Capture the cell that displays the provided text and extract its (x, y) central coordinate. 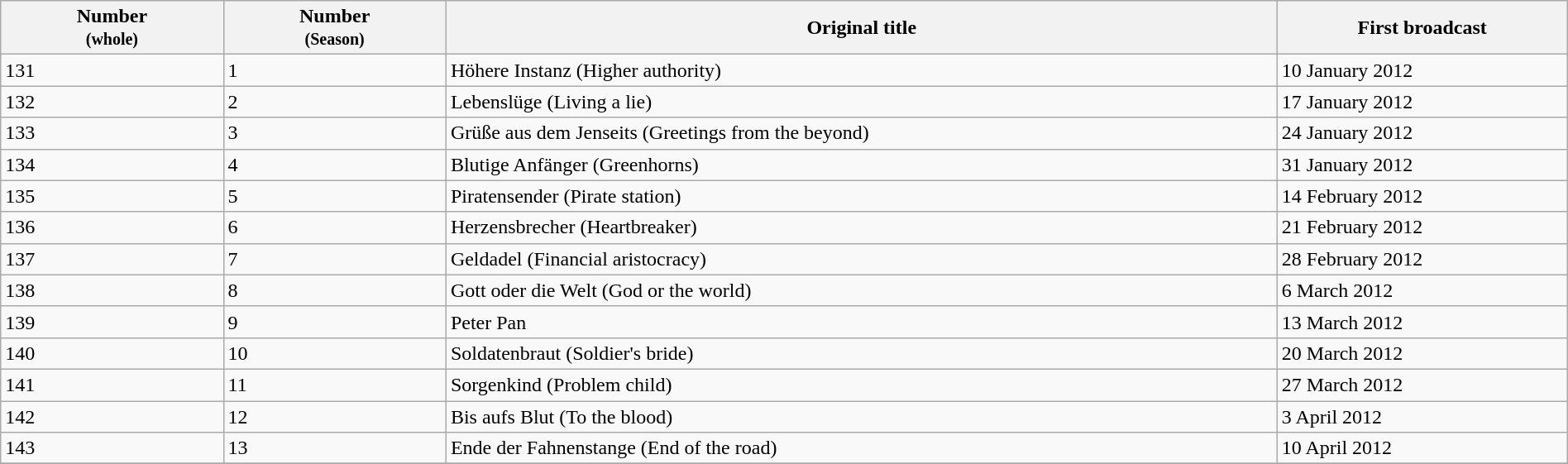
21 February 2012 (1422, 227)
27 March 2012 (1422, 385)
13 (334, 448)
139 (112, 322)
140 (112, 353)
Blutige Anfänger (Greenhorns) (862, 165)
Piratensender (Pirate station) (862, 196)
6 (334, 227)
13 March 2012 (1422, 322)
31 January 2012 (1422, 165)
2 (334, 102)
8 (334, 290)
Peter Pan (862, 322)
132 (112, 102)
Grüße aus dem Jenseits (Greetings from the beyond) (862, 133)
24 January 2012 (1422, 133)
6 March 2012 (1422, 290)
Original title (862, 28)
1 (334, 70)
20 March 2012 (1422, 353)
Number (whole) (112, 28)
3 April 2012 (1422, 416)
First broadcast (1422, 28)
10 January 2012 (1422, 70)
Bis aufs Blut (To the blood) (862, 416)
4 (334, 165)
138 (112, 290)
5 (334, 196)
9 (334, 322)
135 (112, 196)
7 (334, 259)
14 February 2012 (1422, 196)
Number (Season) (334, 28)
17 January 2012 (1422, 102)
141 (112, 385)
Lebenslüge (Living a lie) (862, 102)
142 (112, 416)
10 (334, 353)
143 (112, 448)
133 (112, 133)
3 (334, 133)
131 (112, 70)
Herzensbrecher (Heartbreaker) (862, 227)
136 (112, 227)
28 February 2012 (1422, 259)
Gott oder die Welt (God or the world) (862, 290)
10 April 2012 (1422, 448)
11 (334, 385)
12 (334, 416)
137 (112, 259)
Soldatenbraut (Soldier's bride) (862, 353)
Ende der Fahnenstange (End of the road) (862, 448)
134 (112, 165)
Höhere Instanz (Higher authority) (862, 70)
Sorgenkind (Problem child) (862, 385)
Geldadel (Financial aristocracy) (862, 259)
